Output the [x, y] coordinate of the center of the cell containing the given text.  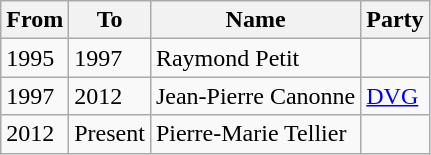
From [35, 20]
Raymond Petit [255, 58]
Pierre-Marie Tellier [255, 134]
1995 [35, 58]
DVG [395, 96]
Name [255, 20]
Party [395, 20]
Present [110, 134]
Jean-Pierre Canonne [255, 96]
To [110, 20]
